Find where the given text appears and provide that cell's center as (x, y) coordinate. 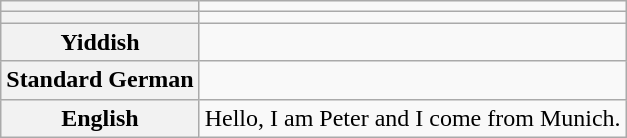
English (100, 118)
Yiddish (100, 42)
Standard German (100, 80)
Hello, I am Peter and I come from Munich. (412, 118)
